Pinpoint the cell where the given text exists, returning its (X, Y) midpoint coordinate. 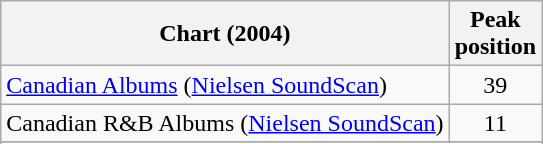
Canadian Albums (Nielsen SoundScan) (225, 85)
Canadian R&B Albums (Nielsen SoundScan) (225, 123)
Chart (2004) (225, 34)
Peakposition (495, 34)
39 (495, 85)
11 (495, 123)
